Detect which cell encompasses the target text, then output its [X, Y] center coordinate. 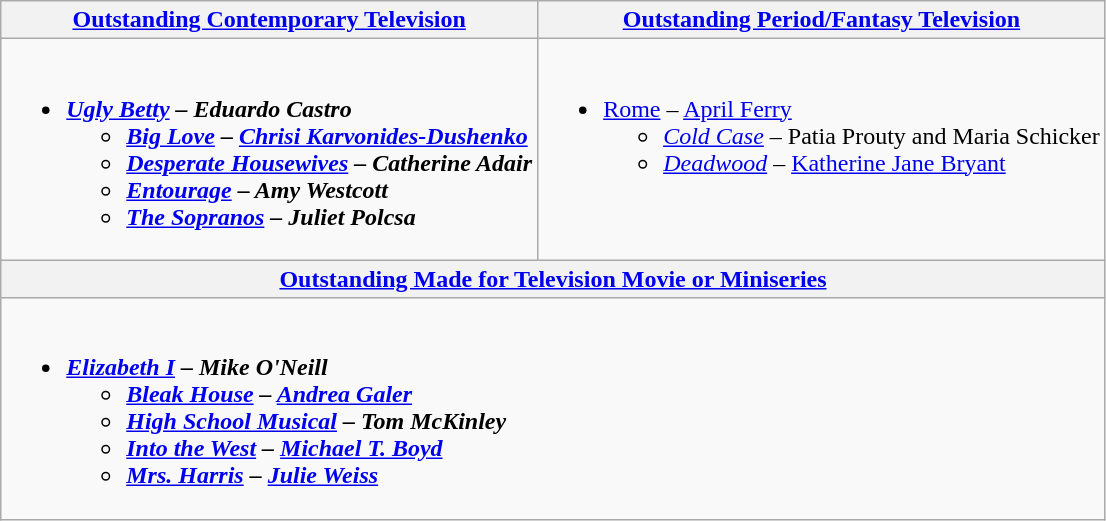
Elizabeth I – Mike O'NeillBleak House – Andrea GalerHigh School Musical – Tom McKinleyInto the West – Michael T. BoydMrs. Harris – Julie Weiss [554, 408]
Outstanding Period/Fantasy Television [822, 20]
Outstanding Made for Television Movie or Miniseries [554, 279]
Rome – April FerryCold Case – Patia Prouty and Maria SchickerDeadwood – Katherine Jane Bryant [822, 150]
Outstanding Contemporary Television [270, 20]
